Return the [X, Y] coordinate for the center point of the cell that contains the specified text.  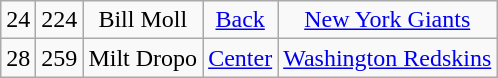
Washington Redskins [388, 58]
Milt Dropo [143, 58]
28 [18, 58]
Center [240, 58]
24 [18, 20]
Back [240, 20]
224 [60, 20]
259 [60, 58]
New York Giants [388, 20]
Bill Moll [143, 20]
